Detect which cell encompasses the target text, then output its [X, Y] center coordinate. 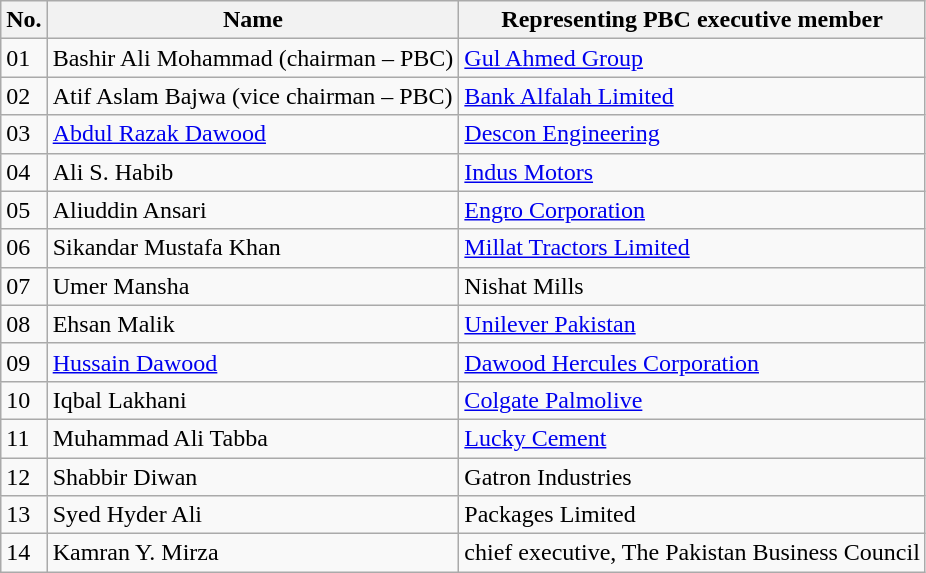
06 [24, 248]
13 [24, 515]
Sikandar Mustafa Khan [253, 248]
Ehsan Malik [253, 324]
12 [24, 477]
Name [253, 20]
Millat Tractors Limited [692, 248]
Descon Engineering [692, 134]
Colgate Palmolive [692, 400]
Kamran Y. Mirza [253, 553]
10 [24, 400]
Atif Aslam Bajwa (vice chairman – PBC) [253, 96]
Representing PBC executive member [692, 20]
11 [24, 438]
08 [24, 324]
Abdul Razak Dawood [253, 134]
01 [24, 58]
Muhammad Ali Tabba [253, 438]
Umer Mansha [253, 286]
Packages Limited [692, 515]
14 [24, 553]
No. [24, 20]
Gatron Industries [692, 477]
Gul Ahmed Group [692, 58]
09 [24, 362]
03 [24, 134]
chief executive, The Pakistan Business Council [692, 553]
Lucky Cement [692, 438]
05 [24, 210]
Bashir Ali Mohammad (chairman – PBC) [253, 58]
Nishat Mills [692, 286]
Iqbal Lakhani [253, 400]
Bank Alfalah Limited [692, 96]
04 [24, 172]
Indus Motors [692, 172]
Engro Corporation [692, 210]
07 [24, 286]
Dawood Hercules Corporation [692, 362]
02 [24, 96]
Unilever Pakistan [692, 324]
Ali S. Habib [253, 172]
Syed Hyder Ali [253, 515]
Aliuddin Ansari [253, 210]
Shabbir Diwan [253, 477]
Hussain Dawood [253, 362]
